Return (X, Y) of the center of cell containing provided text 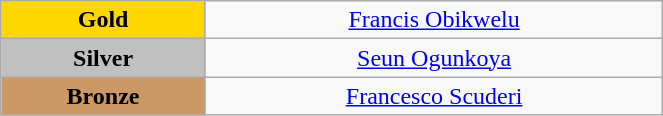
Seun Ogunkoya (434, 58)
Francis Obikwelu (434, 20)
Silver (104, 58)
Gold (104, 20)
Bronze (104, 96)
Francesco Scuderi (434, 96)
